Scan for the cell matching the given text and deliver its (x, y) coordinate at center. 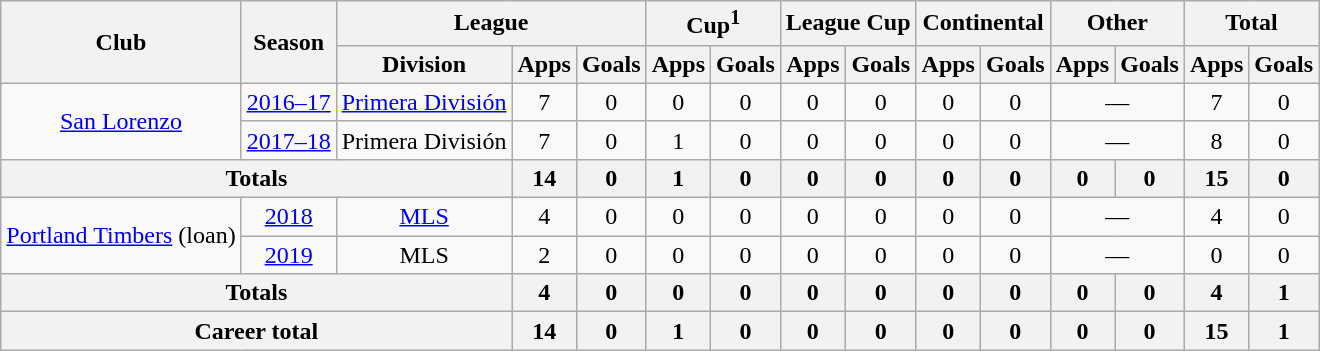
Other (1117, 24)
Cup1 (713, 24)
2 (544, 255)
Portland Timbers (loan) (121, 236)
8 (1216, 140)
League Cup (848, 24)
Season (288, 42)
2017–18 (288, 140)
San Lorenzo (121, 121)
League (491, 24)
Continental (983, 24)
2019 (288, 255)
Total (1251, 24)
Club (121, 42)
Division (424, 64)
2016–17 (288, 102)
Career total (256, 331)
2018 (288, 217)
